Find where the given text appears and provide that cell's center as [x, y] coordinate. 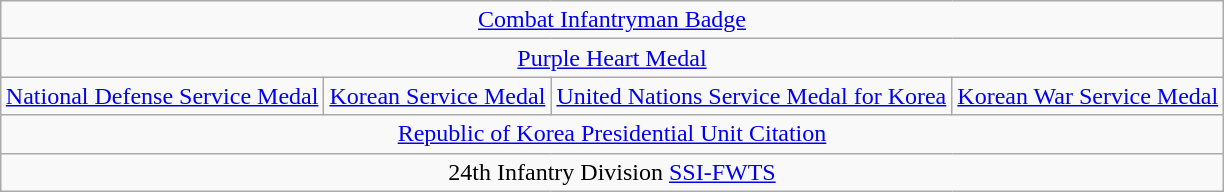
Purple Heart Medal [612, 58]
Korean Service Medal [438, 96]
24th Infantry Division SSI-FWTS [612, 172]
Korean War Service Medal [1088, 96]
Republic of Korea Presidential Unit Citation [612, 134]
United Nations Service Medal for Korea [752, 96]
Combat Infantryman Badge [612, 20]
National Defense Service Medal [162, 96]
